For the text-containing cell, return its midpoint in (X, Y) coordinate format. 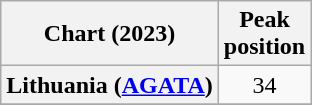
Chart (2023) (110, 34)
34 (264, 85)
Peakposition (264, 34)
Lithuania (AGATA) (110, 85)
